Return the [x, y] coordinate for the center point of the cell that contains the specified text.  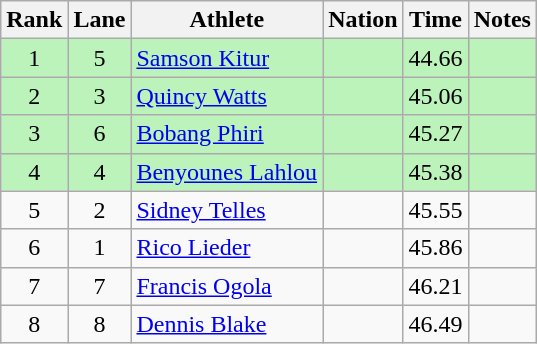
45.86 [436, 248]
45.55 [436, 210]
Quincy Watts [227, 96]
Samson Kitur [227, 58]
Benyounes Lahlou [227, 172]
Francis Ogola [227, 286]
Time [436, 20]
Lane [100, 20]
Rico Lieder [227, 248]
45.38 [436, 172]
Nation [363, 20]
46.49 [436, 324]
Rank [34, 20]
45.06 [436, 96]
Notes [502, 20]
Sidney Telles [227, 210]
Bobang Phiri [227, 134]
Athlete [227, 20]
45.27 [436, 134]
46.21 [436, 286]
44.66 [436, 58]
Dennis Blake [227, 324]
